Output the (x, y) coordinate of the center of the cell containing the given text.  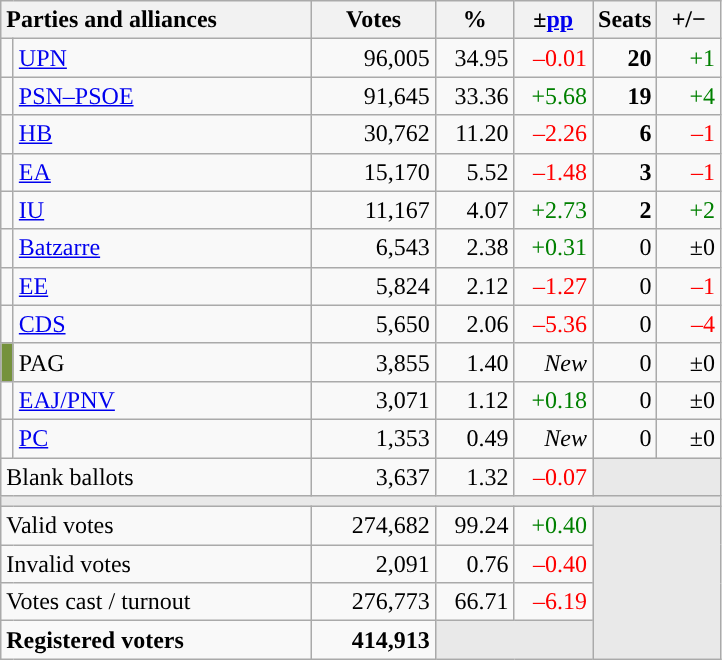
Blank ballots (156, 477)
–1.48 (554, 172)
Votes cast / turnout (156, 602)
Valid votes (156, 526)
0.76 (474, 564)
2,091 (374, 564)
1.12 (474, 400)
+0.40 (554, 526)
Seats (624, 20)
414,913 (374, 640)
UPN (162, 58)
EE (162, 286)
+2.73 (554, 210)
3 (624, 172)
6 (624, 134)
2.38 (474, 248)
+/− (689, 20)
33.36 (474, 96)
IU (162, 210)
Parties and alliances (156, 20)
19 (624, 96)
2.12 (474, 286)
96,005 (374, 58)
1.40 (474, 362)
+0.31 (554, 248)
20 (624, 58)
6,543 (374, 248)
PSN–PSOE (162, 96)
EA (162, 172)
–6.19 (554, 602)
+5.68 (554, 96)
Votes (374, 20)
–5.36 (554, 324)
–0.07 (554, 477)
5,650 (374, 324)
–4 (689, 324)
–2.26 (554, 134)
+0.18 (554, 400)
2 (624, 210)
15,170 (374, 172)
276,773 (374, 602)
30,762 (374, 134)
66.71 (474, 602)
±pp (554, 20)
5,824 (374, 286)
11.20 (474, 134)
Invalid votes (156, 564)
1,353 (374, 438)
PC (162, 438)
3,637 (374, 477)
% (474, 20)
5.52 (474, 172)
EAJ/PNV (162, 400)
Registered voters (156, 640)
3,071 (374, 400)
3,855 (374, 362)
274,682 (374, 526)
4.07 (474, 210)
–1.27 (554, 286)
2.06 (474, 324)
–0.01 (554, 58)
34.95 (474, 58)
CDS (162, 324)
11,167 (374, 210)
+4 (689, 96)
Batzarre (162, 248)
0.49 (474, 438)
99.24 (474, 526)
1.32 (474, 477)
PAG (162, 362)
–0.40 (554, 564)
HB (162, 134)
91,645 (374, 96)
+2 (689, 210)
+1 (689, 58)
